Capture the cell that displays the provided text and extract its (x, y) central coordinate. 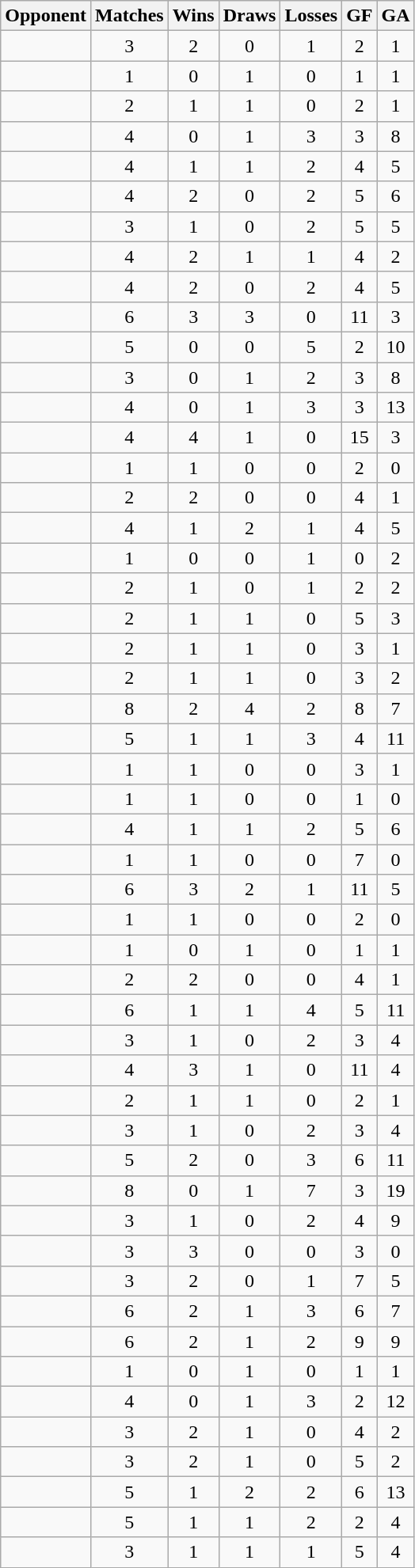
Opponent (46, 16)
GF (360, 16)
19 (396, 1190)
Draws (249, 16)
12 (396, 1402)
Wins (193, 16)
Losses (311, 16)
10 (396, 347)
Matches (130, 16)
GA (396, 16)
15 (360, 438)
